Find where the given text appears and provide that cell's center as (x, y) coordinate. 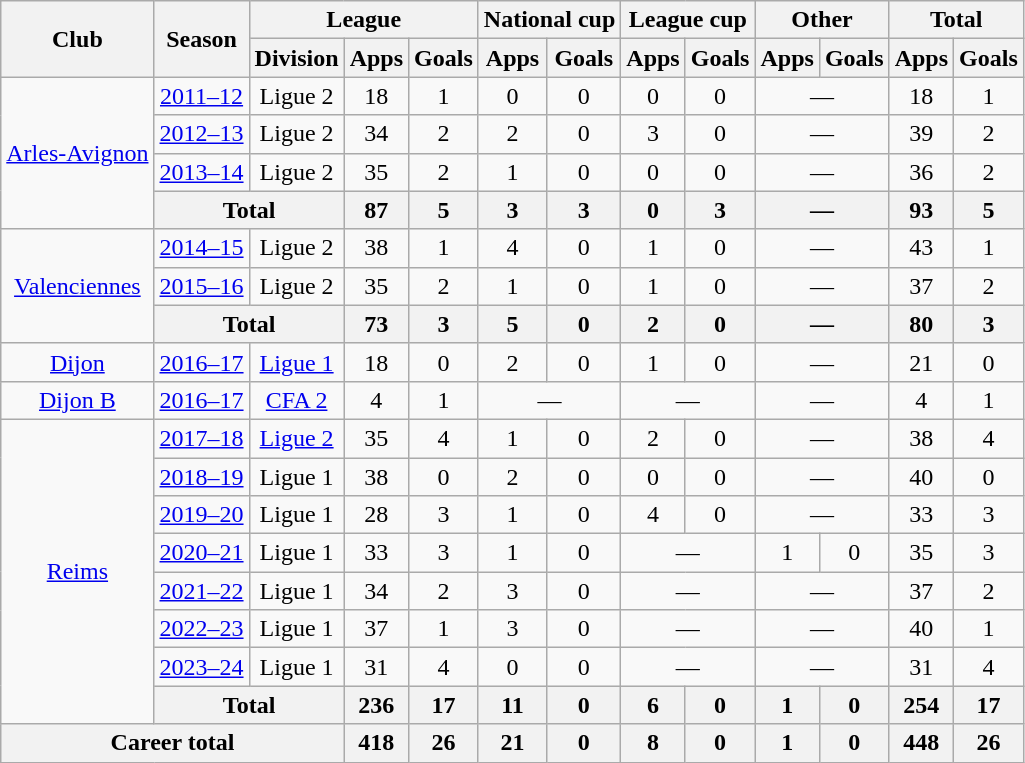
Valenciennes (78, 286)
CFA 2 (296, 400)
2015–16 (202, 286)
2012–13 (202, 134)
Dijon B (78, 400)
Other (822, 20)
Season (202, 39)
36 (921, 172)
League (364, 20)
73 (376, 324)
6 (653, 705)
2020–21 (202, 553)
2023–24 (202, 667)
87 (376, 210)
2021–22 (202, 591)
2019–20 (202, 515)
236 (376, 705)
448 (921, 743)
254 (921, 705)
National cup (549, 20)
80 (921, 324)
2011–12 (202, 96)
League cup (688, 20)
Division (296, 58)
93 (921, 210)
Club (78, 39)
418 (376, 743)
Career total (172, 743)
Arles-Avignon (78, 153)
43 (921, 248)
2017–18 (202, 438)
2013–14 (202, 172)
39 (921, 134)
8 (653, 743)
2018–19 (202, 477)
28 (376, 515)
Reims (78, 571)
11 (512, 705)
2022–23 (202, 629)
2014–15 (202, 248)
Dijon (78, 362)
